Identify which cell holds the provided text, then report its [x, y] central coordinate. 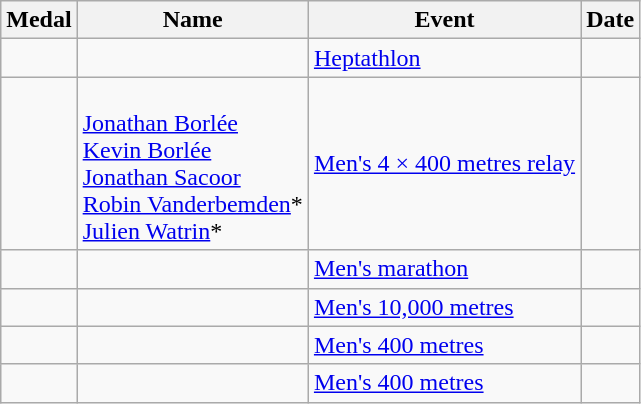
Medal [39, 20]
Date [610, 20]
Name [192, 20]
Heptathlon [444, 58]
Jonathan BorléeKevin BorléeJonathan SacoorRobin Vanderbemden*Julien Watrin* [192, 164]
Men's marathon [444, 269]
Men's 4 × 400 metres relay [444, 164]
Event [444, 20]
Men's 10,000 metres [444, 307]
